Locate the cell with the specified text and output its [x, y] center coordinate. 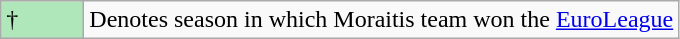
† [42, 20]
Denotes season in which Moraitis team won the EuroLeague [382, 20]
